Detect which cell encompasses the target text, then output its (X, Y) center coordinate. 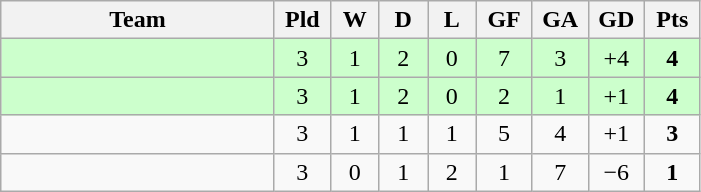
W (354, 20)
GF (504, 20)
GA (560, 20)
5 (504, 134)
+4 (616, 58)
GD (616, 20)
−6 (616, 172)
Pld (302, 20)
L (452, 20)
Pts (672, 20)
Team (138, 20)
D (404, 20)
